Determine the (X, Y) coordinate at the center of the cell enclosing the given text.  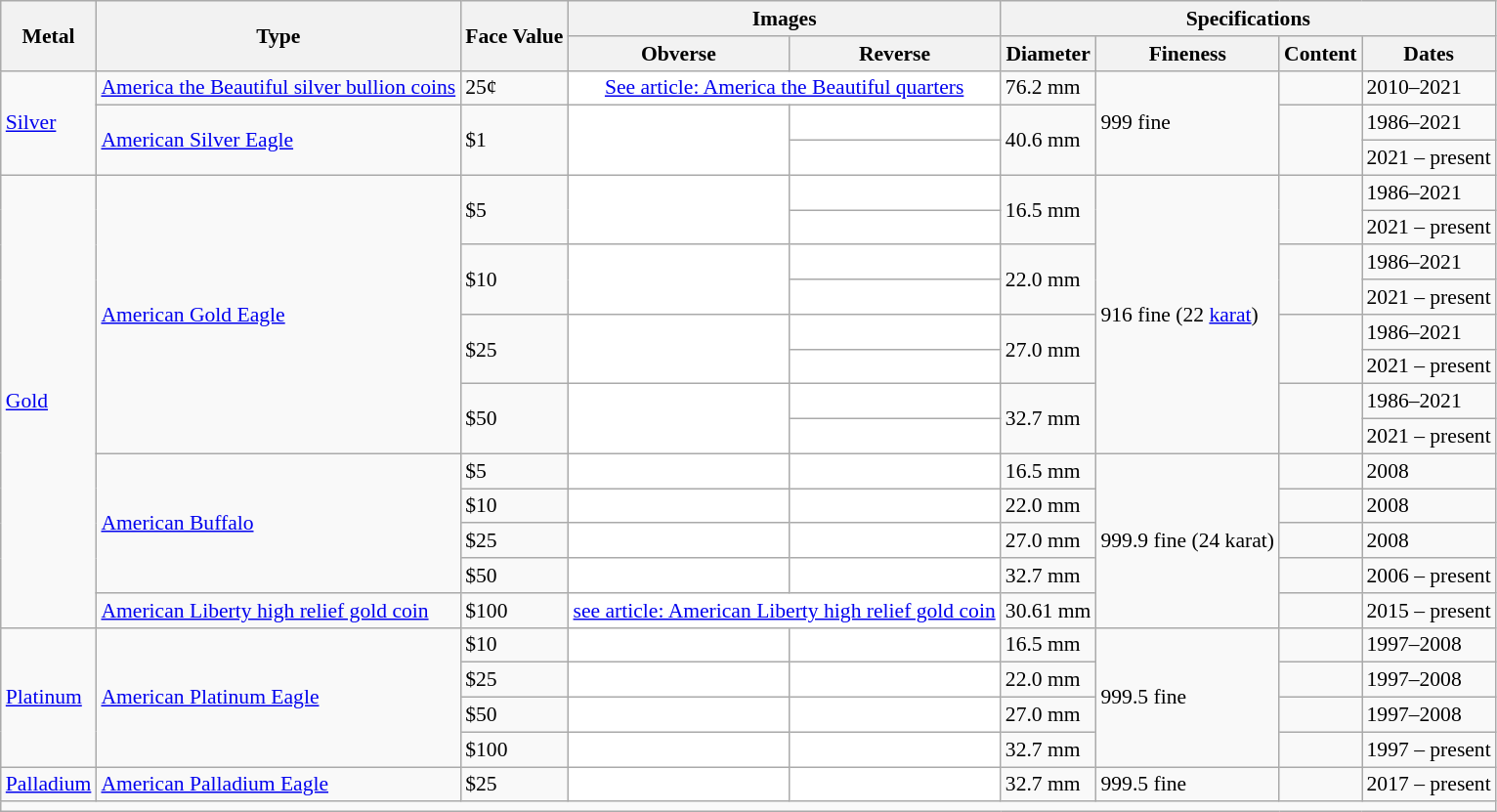
Specifications (1249, 19)
Face Value (514, 35)
999 fine (1187, 123)
25¢ (514, 88)
Dates (1429, 54)
Palladium (49, 785)
Silver (49, 123)
American Buffalo (278, 523)
see article: American Liberty high relief gold coin (784, 611)
999.9 fine (24 karat) (1187, 540)
Reverse (894, 54)
Platinum (49, 697)
Images (784, 19)
Type (278, 35)
2006 – present (1429, 576)
2010–2021 (1429, 88)
916 fine (22 karat) (1187, 315)
American Liberty high relief gold coin (278, 611)
Diameter (1048, 54)
American Silver Eagle (278, 141)
Content (1320, 54)
2017 – present (1429, 785)
76.2 mm (1048, 88)
Metal (49, 35)
2015 – present (1429, 611)
Obverse (678, 54)
American Palladium Eagle (278, 785)
America the Beautiful silver bullion coins (278, 88)
American Platinum Eagle (278, 697)
1997 – present (1429, 749)
See article: America the Beautiful quarters (784, 88)
Fineness (1187, 54)
American Gold Eagle (278, 315)
30.61 mm (1048, 611)
40.6 mm (1048, 141)
$1 (514, 141)
Gold (49, 401)
